Find where the given text appears and provide that cell's center as (x, y) coordinate. 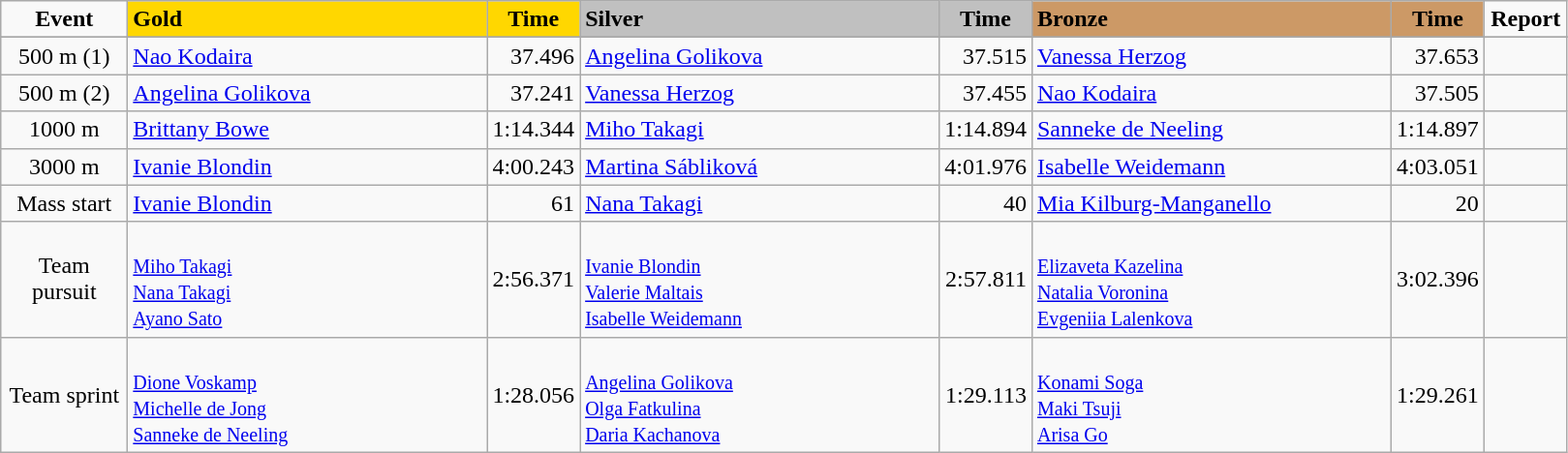
Report (1525, 19)
Mia Kilburg-Manganello (1211, 203)
37.241 (534, 93)
2:56.371 (534, 279)
37.505 (1437, 93)
20 (1437, 203)
1:28.056 (534, 395)
Sanneke de Neeling (1211, 130)
Brittany Bowe (308, 130)
Event (64, 19)
Miho Takagi (759, 130)
37.515 (986, 56)
Martina Sábliková (759, 166)
3000 m (64, 166)
4:03.051 (1437, 166)
37.653 (1437, 56)
Angelina GolikovaOlga FatkulinaDaria Kachanova (759, 395)
Team sprint (64, 395)
1:14.894 (986, 130)
Dione VoskampMichelle de JongSanneke de Neeling (308, 395)
Gold (308, 19)
37.455 (986, 93)
Ivanie BlondinValerie MaltaisIsabelle Weidemann (759, 279)
Konami SogaMaki TsujiArisa Go (1211, 395)
Isabelle Weidemann (1211, 166)
3:02.396 (1437, 279)
Nana Takagi (759, 203)
4:00.243 (534, 166)
1:29.261 (1437, 395)
Miho TakagiNana TakagiAyano Sato (308, 279)
1000 m (64, 130)
37.496 (534, 56)
1:29.113 (986, 395)
4:01.976 (986, 166)
40 (986, 203)
Silver (759, 19)
61 (534, 203)
2:57.811 (986, 279)
1:14.897 (1437, 130)
Elizaveta KazelinaNatalia VoroninaEvgeniia Lalenkova (1211, 279)
1:14.344 (534, 130)
500 m (2) (64, 93)
Team pursuit (64, 279)
Mass start (64, 203)
500 m (1) (64, 56)
Bronze (1211, 19)
